Extract the (x, y) coordinate from the center of the cell holding the provided text.  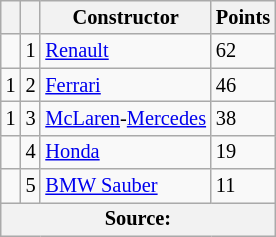
46 (243, 85)
BMW Sauber (125, 186)
Constructor (125, 17)
McLaren-Mercedes (125, 118)
Ferrari (125, 85)
2 (31, 85)
19 (243, 152)
3 (31, 118)
5 (31, 186)
11 (243, 186)
Source: (138, 219)
Renault (125, 51)
Points (243, 17)
62 (243, 51)
4 (31, 152)
38 (243, 118)
Honda (125, 152)
